Output the (X, Y) coordinate of the center of the cell containing the given text.  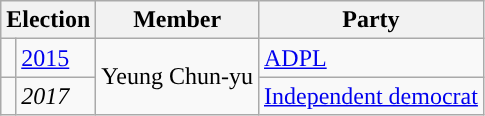
Independent democrat (370, 96)
Election (48, 20)
Party (370, 20)
Yeung Chun-yu (178, 77)
Member (178, 20)
ADPL (370, 58)
2015 (56, 58)
2017 (56, 96)
